Search for the cell housing the specified text and yield its (x, y) center coordinate. 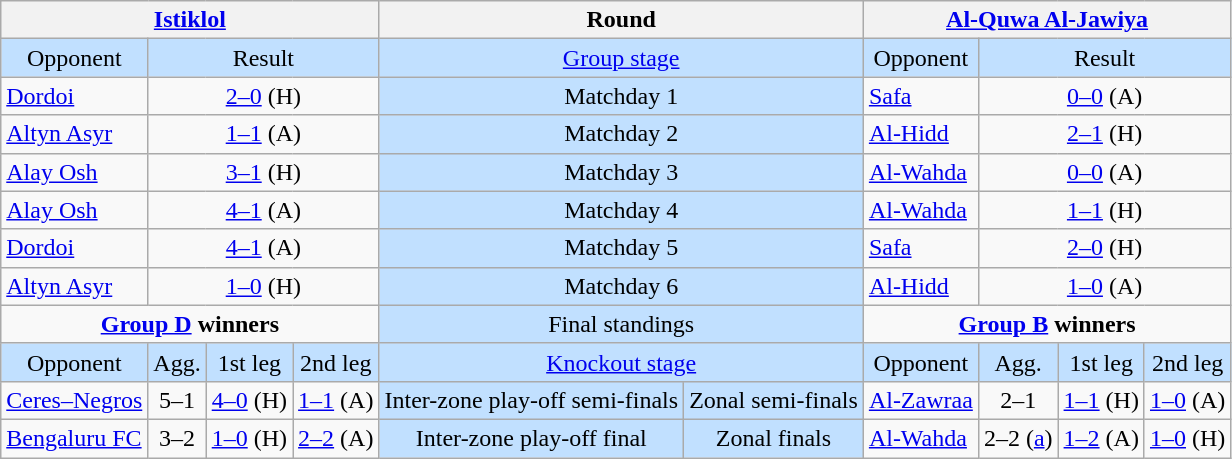
Matchday 6 (621, 286)
Group B winners (1047, 324)
4–0 (H) (249, 400)
Inter-zone play-off final (532, 438)
Al-Zawraa (920, 400)
2–2 (a) (1018, 438)
Matchday 5 (621, 248)
Zonal finals (774, 438)
2–1 (H) (1104, 134)
2–1 (1018, 400)
1–2 (A) (1101, 438)
Matchday 1 (621, 96)
Group stage (621, 58)
Group D winners (190, 324)
Round (621, 20)
Knockout stage (621, 362)
Matchday 4 (621, 210)
2–2 (A) (336, 438)
Istiklol (190, 20)
5–1 (177, 400)
Final standings (621, 324)
Ceres–Negros (74, 400)
Zonal semi-finals (774, 400)
Matchday 3 (621, 172)
3–1 (H) (264, 172)
Matchday 2 (621, 134)
Bengaluru FC (74, 438)
Al-Quwa Al-Jawiya (1047, 20)
3–2 (177, 438)
Inter-zone play-off semi-finals (532, 400)
